Return (x, y) of the center of cell containing provided text 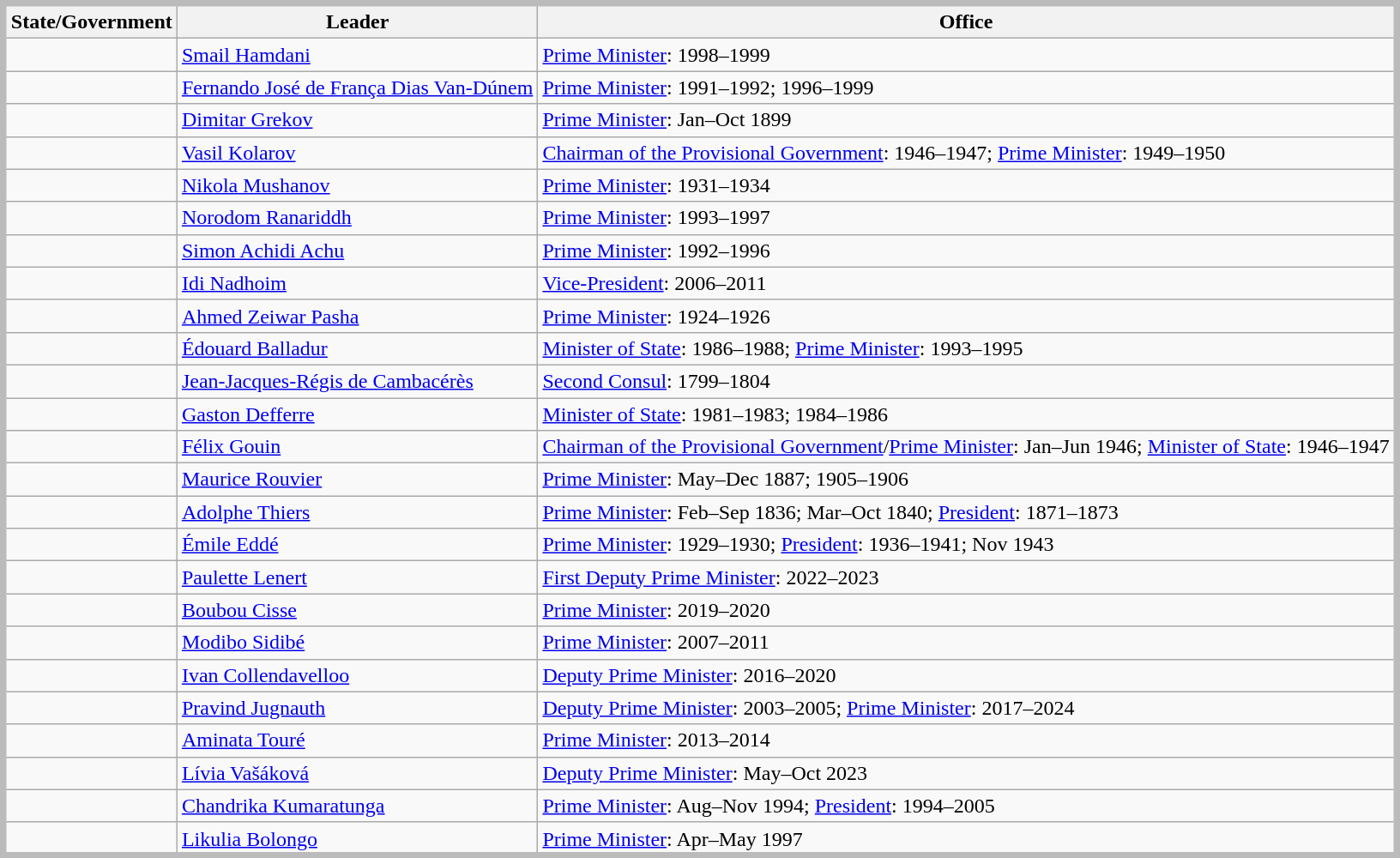
Prime Minister: 2013–2014 (968, 740)
First Deputy Prime Minister: 2022–2023 (968, 577)
Office (968, 21)
Pravind Jugnauth (357, 708)
Aminata Touré (357, 740)
Prime Minister: 1998–1999 (968, 55)
Adolphe Thiers (357, 512)
Prime Minister: 1992–1996 (968, 251)
Deputy Prime Minister: May–Oct 2023 (968, 774)
Prime Minister: 2019–2020 (968, 610)
Félix Gouin (357, 447)
Prime Minister: 1993–1997 (968, 218)
Ivan Collendavelloo (357, 675)
Likulia Bolongo (357, 839)
Jean-Jacques-Régis de Cambacérès (357, 382)
Prime Minister: 1991–1992; 1996–1999 (968, 88)
Boubou Cisse (357, 610)
Idi Nadhoim (357, 284)
Deputy Prime Minister: 2016–2020 (968, 675)
Paulette Lenert (357, 577)
Prime Minister: Aug–Nov 1994; President: 1994–2005 (968, 807)
Leader (357, 21)
Dimitar Grekov (357, 120)
Prime Minister: 1929–1930; President: 1936–1941; Nov 1943 (968, 545)
Ahmed Zeiwar Pasha (357, 317)
Prime Minister: 1924–1926 (968, 317)
Smail Hamdani (357, 55)
Fernando José de França Dias Van-Dúnem (357, 88)
Norodom Ranariddh (357, 218)
Prime Minister: May–Dec 1887; 1905–1906 (968, 480)
Gaston Defferre (357, 414)
Prime Minister: Apr–May 1997 (968, 839)
Nikola Mushanov (357, 185)
Chandrika Kumaratunga (357, 807)
Prime Minister: 2007–2011 (968, 643)
Deputy Prime Minister: 2003–2005; Prime Minister: 2017–2024 (968, 708)
Minister of State: 1981–1983; 1984–1986 (968, 414)
Chairman of the Provisional Government: 1946–1947; Prime Minister: 1949–1950 (968, 153)
Émile Eddé (357, 545)
Prime Minister: 1931–1934 (968, 185)
Modibo Sidibé (357, 643)
Maurice Rouvier (357, 480)
Second Consul: 1799–1804 (968, 382)
State/Government (90, 21)
Vasil Kolarov (357, 153)
Simon Achidi Achu (357, 251)
Prime Minister: Feb–Sep 1836; Mar–Oct 1840; President: 1871–1873 (968, 512)
Minister of State: 1986–1988; Prime Minister: 1993–1995 (968, 349)
Chairman of the Provisional Government/Prime Minister: Jan–Jun 1946; Minister of State: 1946–1947 (968, 447)
Vice-President: 2006–2011 (968, 284)
Lívia Vašáková (357, 774)
Prime Minister: Jan–Oct 1899 (968, 120)
Édouard Balladur (357, 349)
